Determine the (X, Y) coordinate at the center of the cell enclosing the given text.  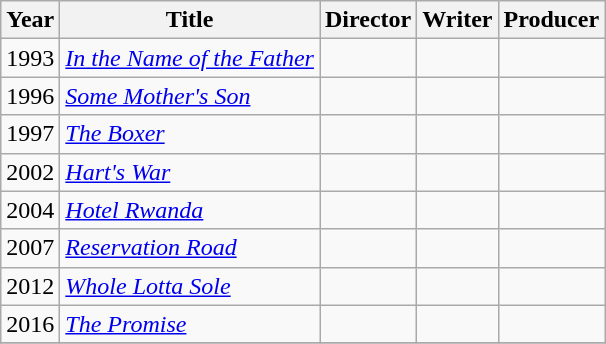
2007 (30, 248)
Director (368, 20)
Some Mother's Son (190, 96)
2016 (30, 324)
Whole Lotta Sole (190, 286)
The Promise (190, 324)
Hart's War (190, 172)
1993 (30, 58)
The Boxer (190, 134)
Reservation Road (190, 248)
2012 (30, 286)
In the Name of the Father (190, 58)
Hotel Rwanda (190, 210)
Year (30, 20)
1997 (30, 134)
Title (190, 20)
2004 (30, 210)
2002 (30, 172)
1996 (30, 96)
Producer (552, 20)
Writer (458, 20)
